Search for the cell housing the specified text and yield its (x, y) center coordinate. 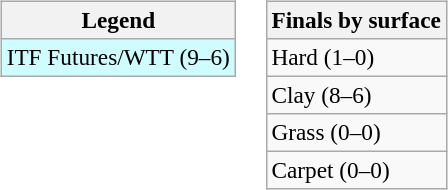
Carpet (0–0) (356, 171)
ITF Futures/WTT (9–6) (118, 57)
Clay (8–6) (356, 95)
Legend (118, 20)
Grass (0–0) (356, 133)
Finals by surface (356, 20)
Hard (1–0) (356, 57)
